Identify which cell holds the provided text, then report its (x, y) central coordinate. 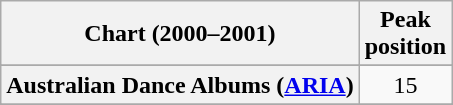
Chart (2000–2001) (180, 34)
Peak position (405, 34)
15 (405, 85)
Australian Dance Albums (ARIA) (180, 85)
